Pinpoint the cell where the given text exists, returning its [X, Y] midpoint coordinate. 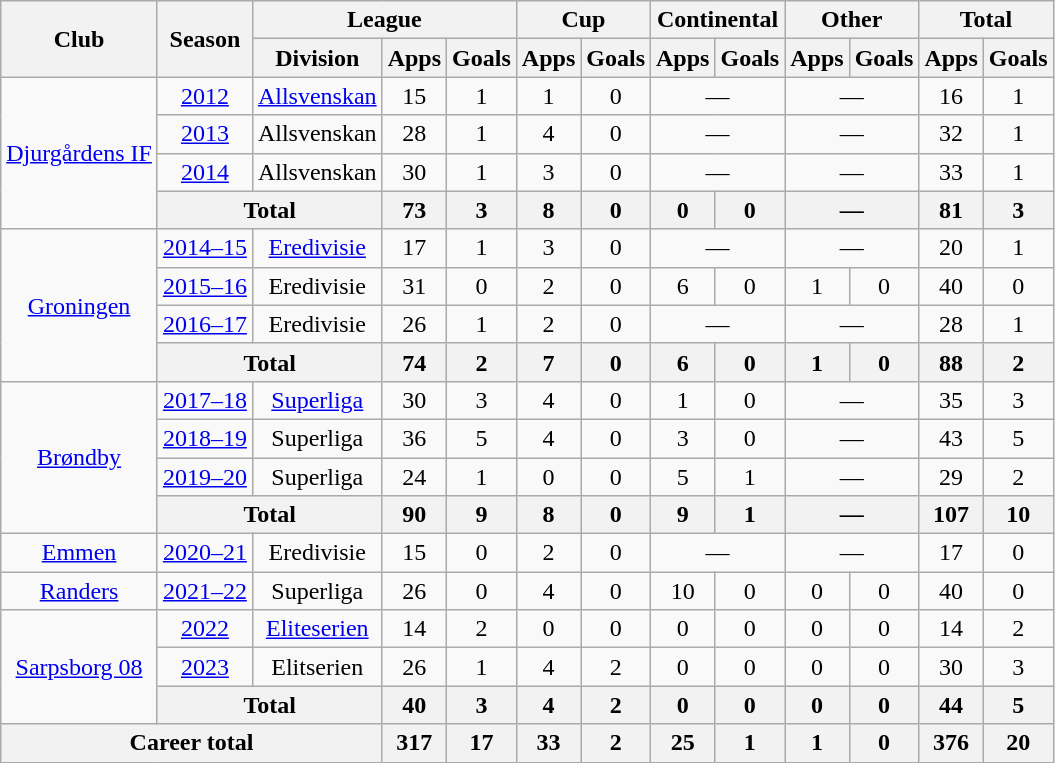
24 [414, 477]
376 [951, 743]
2017–18 [204, 400]
2018–19 [204, 438]
Djurgårdens IF [80, 153]
Other [852, 20]
2014–15 [204, 248]
90 [414, 515]
Elitserien [317, 667]
Eliteserien [317, 629]
2021–22 [204, 591]
32 [951, 134]
73 [414, 210]
2019–20 [204, 477]
2014 [204, 172]
Sarpsborg 08 [80, 667]
Season [204, 39]
Groningen [80, 305]
2023 [204, 667]
Division [317, 58]
2012 [204, 96]
Emmen [80, 553]
43 [951, 438]
Career total [192, 743]
107 [951, 515]
16 [951, 96]
81 [951, 210]
74 [414, 362]
44 [951, 705]
League [384, 20]
Club [80, 39]
36 [414, 438]
2015–16 [204, 286]
2022 [204, 629]
35 [951, 400]
29 [951, 477]
31 [414, 286]
317 [414, 743]
Cup [583, 20]
Continental [718, 20]
7 [548, 362]
2020–21 [204, 553]
Randers [80, 591]
Brøndby [80, 457]
88 [951, 362]
25 [683, 743]
2016–17 [204, 324]
2013 [204, 134]
